Return [X, Y] of the center of cell containing provided text 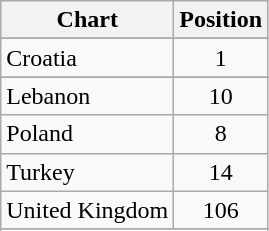
Position [221, 20]
Croatia [88, 58]
Lebanon [88, 96]
106 [221, 210]
United Kingdom [88, 210]
14 [221, 172]
1 [221, 58]
8 [221, 134]
Turkey [88, 172]
Chart [88, 20]
10 [221, 96]
Poland [88, 134]
